For the text-containing cell, return its midpoint in [x, y] coordinate format. 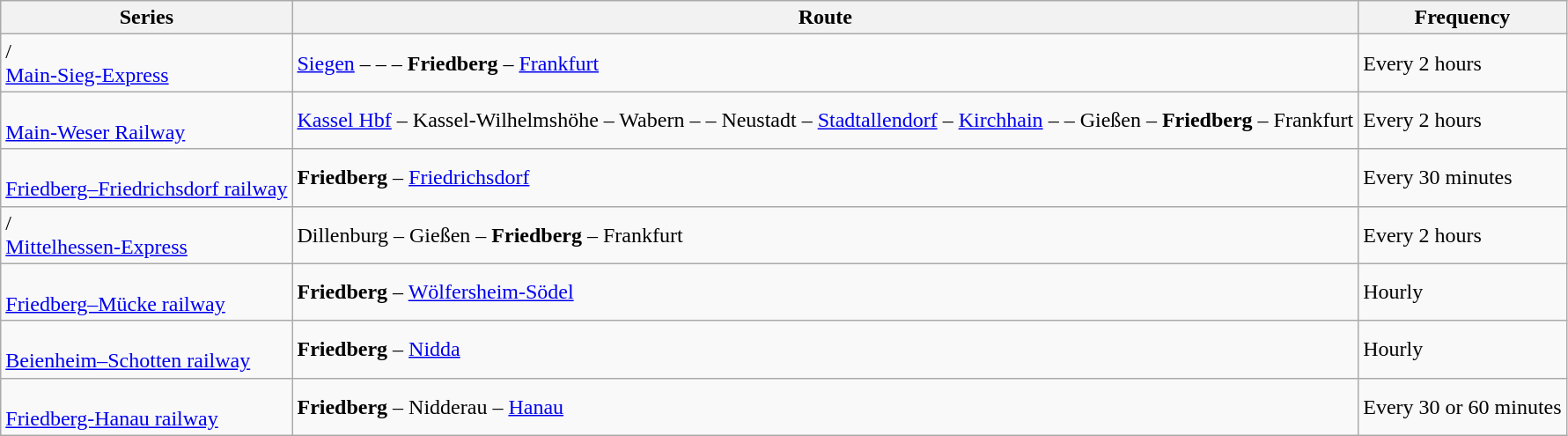
Kassel Hbf – Kassel-Wilhelmshöhe – Wabern – – Neustadt – Stadtallendorf – Kirchhain – – Gießen – Friedberg – Frankfurt [826, 120]
Main-Weser Railway [146, 120]
Friedberg – Friedrichsdorf [826, 178]
Friedberg – Wölfersheim-Södel [826, 292]
Every 30 minutes [1462, 178]
Friedberg–Mücke railway [146, 292]
Frequency [1462, 18]
Route [826, 18]
Friedberg – Nidda [826, 349]
Every 30 or 60 minutes [1462, 407]
Friedberg–Friedrichsdorf railway [146, 178]
Friedberg – Nidderau – Hanau [826, 407]
/ Mittelhessen-Express [146, 234]
Friedberg-Hanau railway [146, 407]
/ Main-Sieg-Express [146, 63]
Series [146, 18]
Siegen – – – Friedberg – Frankfurt [826, 63]
Beienheim–Schotten railway [146, 349]
Dillenburg – Gießen – Friedberg – Frankfurt [826, 234]
